Return (x, y) of the center of cell containing provided text 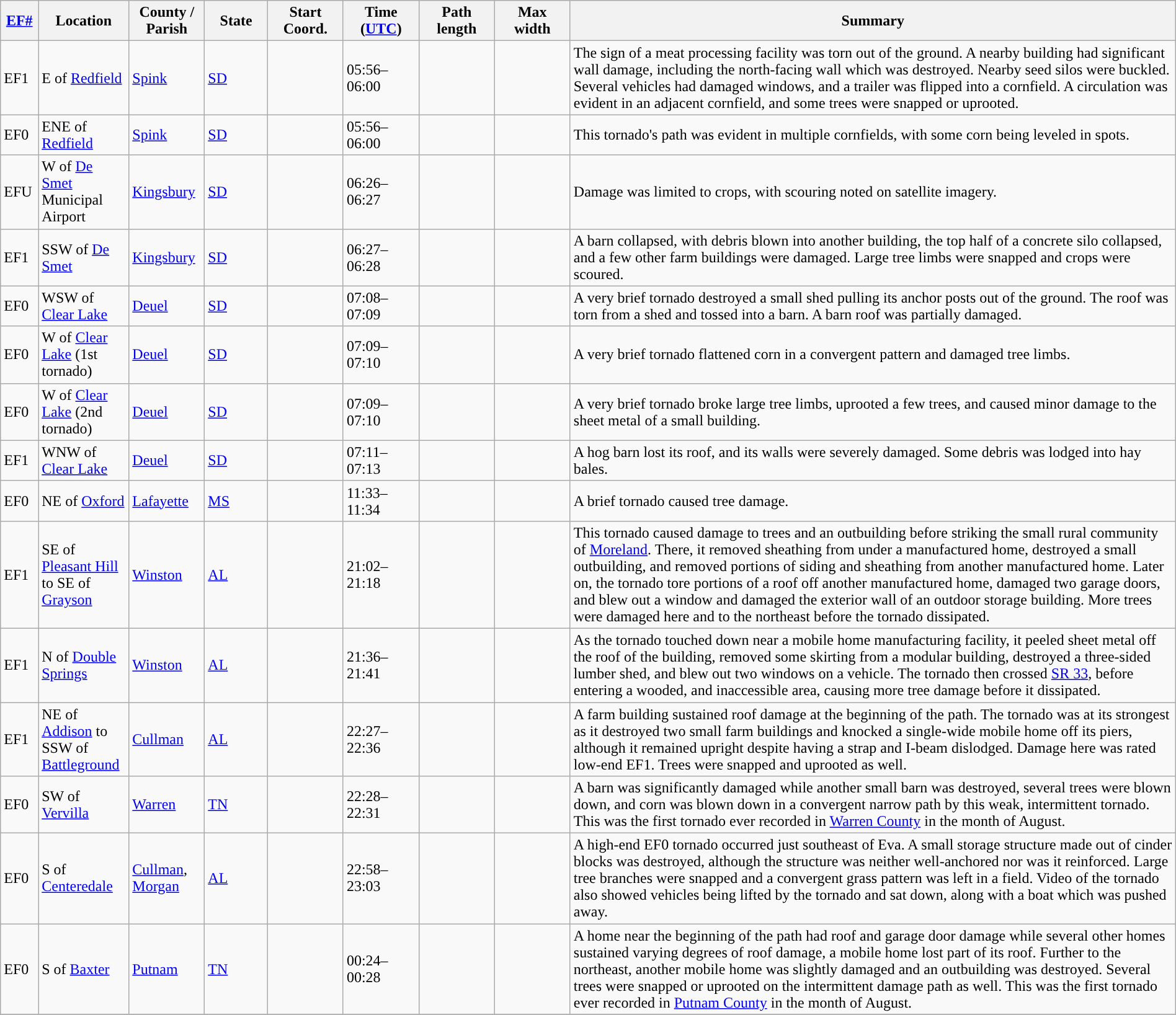
Location (84, 21)
00:24–00:28 (381, 969)
A very brief tornado broke large tree limbs, uprooted a few trees, and caused minor damage to the sheet metal of a small building. (873, 412)
A very brief tornado flattened corn in a convergent pattern and damaged tree limbs. (873, 355)
E of Redfield (84, 78)
SW of Vervilla (84, 805)
SE of Pleasant Hill to SE of Grayson (84, 574)
EFU (20, 192)
SSW of De Smet (84, 257)
WNW of Clear Lake (84, 460)
Putnam (167, 969)
22:27–22:36 (381, 739)
Cullman (167, 739)
22:28–22:31 (381, 805)
Start Coord. (305, 21)
WSW of Clear Lake (84, 306)
ENE of Redfield (84, 135)
Damage was limited to crops, with scouring noted on satellite imagery. (873, 192)
21:36–21:41 (381, 665)
County / Parish (167, 21)
22:58–23:03 (381, 879)
This tornado's path was evident in multiple cornfields, with some corn being leveled in spots. (873, 135)
A brief tornado caused tree damage. (873, 501)
S of Baxter (84, 969)
Max width (532, 21)
MS (236, 501)
EF# (20, 21)
Time (UTC) (381, 21)
Path length (457, 21)
State (236, 21)
07:11–07:13 (381, 460)
N of Double Springs (84, 665)
Cullman, Morgan (167, 879)
07:08–07:09 (381, 306)
W of Clear Lake (2nd tornado) (84, 412)
W of De Smet Municipal Airport (84, 192)
Lafayette (167, 501)
11:33–11:34 (381, 501)
06:27–06:28 (381, 257)
Summary (873, 21)
W of Clear Lake (1st tornado) (84, 355)
06:26–06:27 (381, 192)
NE of Oxford (84, 501)
S of Centeredale (84, 879)
NE of Addison to SSW of Battleground (84, 739)
21:02–21:18 (381, 574)
Warren (167, 805)
A hog barn lost its roof, and its walls were severely damaged. Some debris was lodged into hay bales. (873, 460)
